Search for the cell housing the specified text and yield its [x, y] center coordinate. 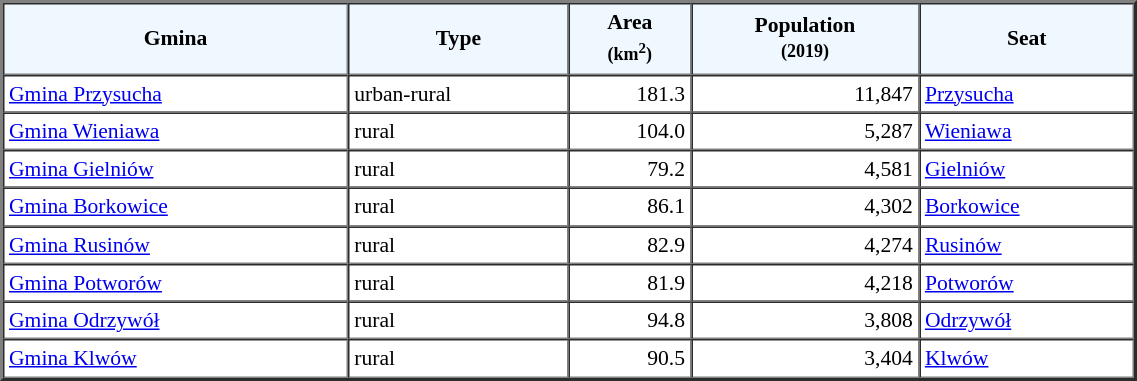
4,218 [805, 283]
4,302 [805, 207]
Gmina Rusinów [176, 245]
Odrzywół [1027, 321]
86.1 [630, 207]
Gmina Borkowice [176, 207]
81.9 [630, 283]
Borkowice [1027, 207]
Potworów [1027, 283]
Area(km2) [630, 38]
Gmina [176, 38]
5,287 [805, 131]
Gmina Przysucha [176, 93]
Gmina Gielniów [176, 169]
181.3 [630, 93]
104.0 [630, 131]
Seat [1027, 38]
Type [458, 38]
Klwów [1027, 359]
4,581 [805, 169]
3,404 [805, 359]
urban-rural [458, 93]
Wieniawa [1027, 131]
11,847 [805, 93]
Gmina Odrzywół [176, 321]
Gielniów [1027, 169]
Gmina Wieniawa [176, 131]
4,274 [805, 245]
90.5 [630, 359]
94.8 [630, 321]
79.2 [630, 169]
3,808 [805, 321]
82.9 [630, 245]
Przysucha [1027, 93]
Population(2019) [805, 38]
Gmina Klwów [176, 359]
Rusinów [1027, 245]
Gmina Potworów [176, 283]
